For the text-containing cell, return its midpoint in (x, y) coordinate format. 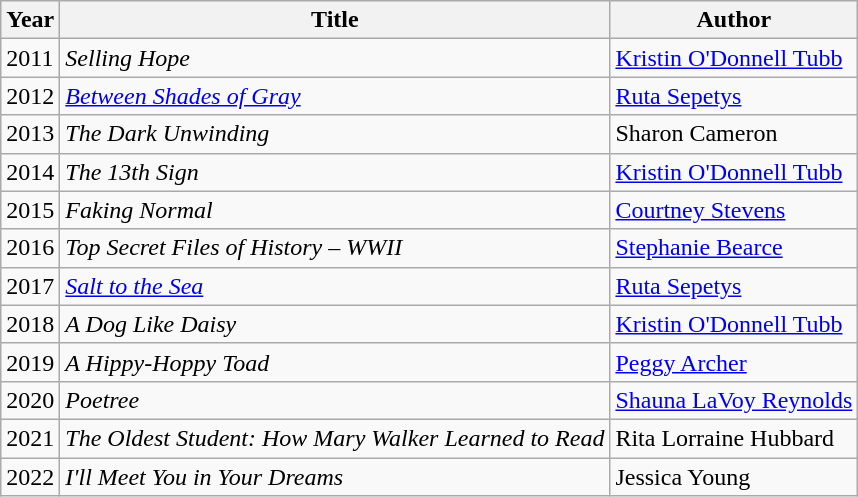
2022 (30, 477)
Stephanie Bearce (734, 248)
The Oldest Student: How Mary Walker Learned to Read (335, 438)
Poetree (335, 400)
2011 (30, 58)
2012 (30, 96)
2021 (30, 438)
2013 (30, 134)
Faking Normal (335, 210)
2014 (30, 172)
Jessica Young (734, 477)
Top Secret Files of History – WWII (335, 248)
I'll Meet You in Your Dreams (335, 477)
2018 (30, 324)
Rita Lorraine Hubbard (734, 438)
2016 (30, 248)
A Hippy-Hoppy Toad (335, 362)
2019 (30, 362)
Year (30, 20)
Title (335, 20)
Shauna LaVoy Reynolds (734, 400)
Courtney Stevens (734, 210)
Author (734, 20)
Salt to the Sea (335, 286)
A Dog Like Daisy (335, 324)
Sharon Cameron (734, 134)
The Dark Unwinding (335, 134)
2017 (30, 286)
Between Shades of Gray (335, 96)
2020 (30, 400)
Selling Hope (335, 58)
Peggy Archer (734, 362)
2015 (30, 210)
The 13th Sign (335, 172)
